Determine the (X, Y) coordinate at the center of the cell enclosing the given text.  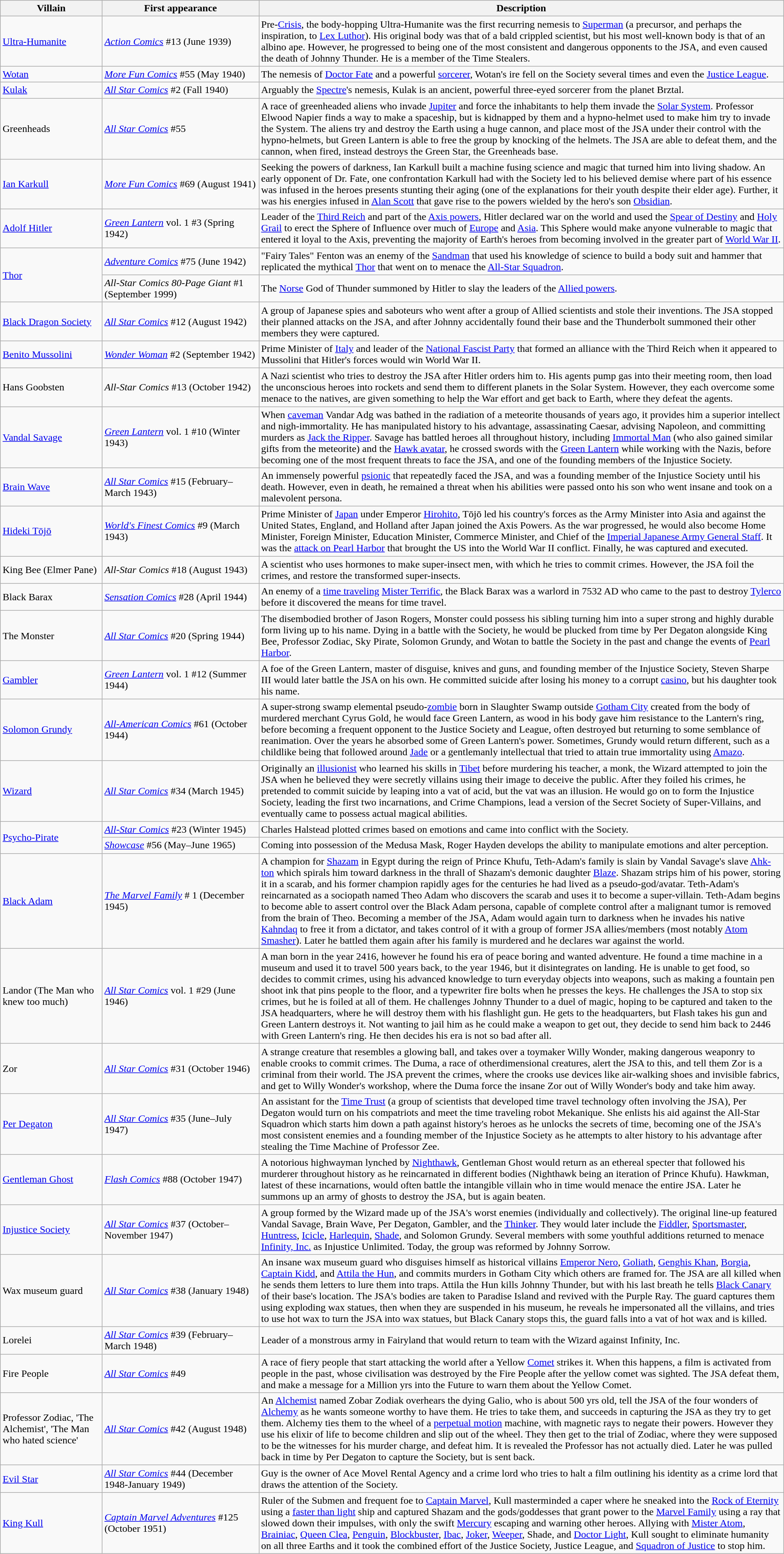
Leader of a monstrous army in Fairyland that would return to team with the Wizard against Infinity, Inc. (521, 1340)
All-American Comics #61 (October 1944) (181, 730)
Black Dragon Society (51, 321)
First appearance (181, 8)
The nemesis of Doctor Fate and a powerful sorcerer, Wotan's ire fell on the Society several times and even the Justice League. (521, 74)
All Star Comics #35 (June–July 1947) (181, 1124)
Hideki Tōjō (51, 531)
Black Adam (51, 901)
World's Finest Comics #9 (March 1943) (181, 531)
Adolf Hitler (51, 228)
Ultra-Humanite (51, 41)
Gambler (51, 680)
Green Lantern vol. 1 #10 (Winter 1943) (181, 437)
Gentleman Ghost (51, 1180)
The Monster (51, 636)
Flash Comics #88 (October 1947) (181, 1180)
Sensation Comics #28 (April 1944) (181, 597)
Action Comics #13 (June 1939) (181, 41)
Wax museum guard (51, 1291)
Brain Wave (51, 487)
Green Lantern vol. 1 #3 (Spring 1942) (181, 228)
The Marvel Family # 1 (December 1945) (181, 901)
Wonder Woman #2 (September 1942) (181, 354)
All-Star Comics #13 (October 1942) (181, 387)
All Star Comics #49 (181, 1373)
All Star Comics #15 (February–March 1943) (181, 487)
All Star Comics #55 (181, 129)
More Fun Comics #69 (August 1941) (181, 184)
All Star Comics #37 (October–November 1947) (181, 1230)
All Star Comics #20 (Spring 1944) (181, 636)
Fire People (51, 1373)
Adventure Comics #75 (June 1942) (181, 261)
All-Star Comics #23 (Winter 1945) (181, 829)
All Star Comics #31 (October 1946) (181, 1068)
King Kull (51, 1523)
All-Star Comics 80-Page Giant #1 (September 1999) (181, 288)
All Star Comics #44 (December 1948-January 1949) (181, 1479)
King Bee (Elmer Pane) (51, 570)
Wizard (51, 791)
Arguably the Spectre's nemesis, Kulak is an ancient, powerful three-eyed sorcerer from the planet Brztal. (521, 90)
Greenheads (51, 129)
All Star Comics #42 (August 1948) (181, 1429)
Thor (51, 275)
Showcase #56 (May–June 1965) (181, 845)
Vandal Savage (51, 437)
All Star Comics vol. 1 #29 (June 1946) (181, 996)
More Fun Comics #55 (May 1940) (181, 74)
All Star Comics #2 (Fall 1940) (181, 90)
All-Star Comics #18 (August 1943) (181, 570)
Description (521, 8)
Benito Mussolini (51, 354)
Landor (The Man who knew too much) (51, 996)
Captain Marvel Adventures #125 (October 1951) (181, 1523)
Coming into possession of the Medusa Mask, Roger Hayden develops the ability to manipulate emotions and alter perception. (521, 845)
Zor (51, 1068)
All Star Comics #34 (March 1945) (181, 791)
All Star Comics #39 (February–March 1948) (181, 1340)
Villain (51, 8)
Solomon Grundy (51, 730)
Evil Star (51, 1479)
Kulak (51, 90)
Lorelei (51, 1340)
Psycho-Pirate (51, 837)
All Star Comics #38 (January 1948) (181, 1291)
Injustice Society (51, 1230)
Black Barax (51, 597)
Charles Halstead plotted crimes based on emotions and came into conflict with the Society. (521, 829)
Green Lantern vol. 1 #12 (Summer 1944) (181, 680)
The Norse God of Thunder summoned by Hitler to slay the leaders of the Allied powers. (521, 288)
All Star Comics #12 (August 1942) (181, 321)
Ian Karkull (51, 184)
Professor Zodiac, 'The Alchemist', 'The Man who hated science' (51, 1429)
Hans Goobsten (51, 387)
Wotan (51, 74)
Per Degaton (51, 1124)
